Find where the given text appears and provide that cell's center as (x, y) coordinate. 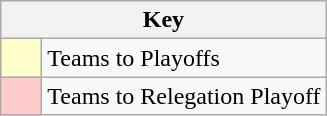
Teams to Relegation Playoff (184, 96)
Key (164, 20)
Teams to Playoffs (184, 58)
